Extract the [x, y] coordinate from the center of the cell holding the provided text.  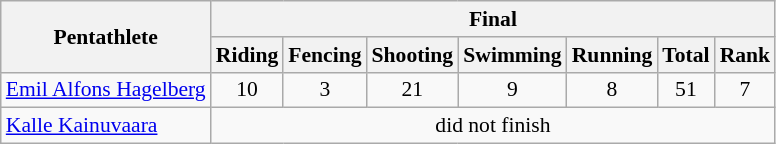
21 [413, 90]
8 [612, 90]
Rank [746, 55]
Shooting [413, 55]
Fencing [324, 55]
Total [686, 55]
51 [686, 90]
did not finish [493, 126]
10 [248, 90]
Pentathlete [106, 36]
3 [324, 90]
7 [746, 90]
Final [493, 19]
Riding [248, 55]
Kalle Kainuvaara [106, 126]
9 [512, 90]
Swimming [512, 55]
Emil Alfons Hagelberg [106, 90]
Running [612, 55]
